Locate the cell with the specified text and output its (X, Y) center coordinate. 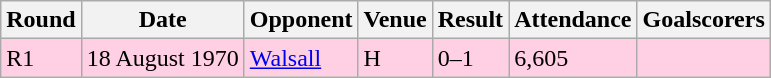
Goalscorers (704, 20)
0–1 (470, 58)
Date (162, 20)
Result (470, 20)
Round (41, 20)
Venue (395, 20)
Opponent (301, 20)
R1 (41, 58)
H (395, 58)
6,605 (573, 58)
Walsall (301, 58)
Attendance (573, 20)
18 August 1970 (162, 58)
